Determine the [x, y] coordinate at the center of the cell enclosing the given text.  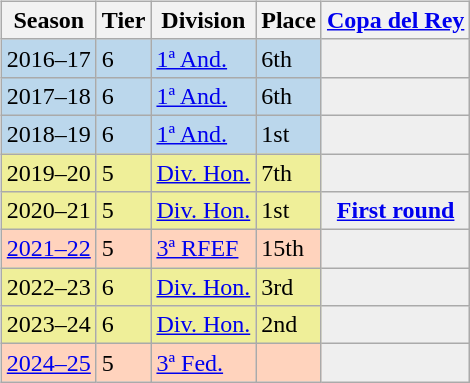
2022–23 [48, 287]
2016–17 [48, 58]
Tier [124, 20]
2018–19 [48, 134]
3ª Fed. [204, 363]
15th [289, 249]
Season [48, 20]
Division [204, 20]
7th [289, 173]
First round [395, 211]
2024–25 [48, 363]
2nd [289, 325]
2017–18 [48, 96]
2021–22 [48, 249]
Copa del Rey [395, 20]
3rd [289, 287]
2019–20 [48, 173]
2023–24 [48, 325]
Place [289, 20]
2020–21 [48, 211]
3ª RFEF [204, 249]
